Pinpoint the cell where the given text exists, returning its (x, y) midpoint coordinate. 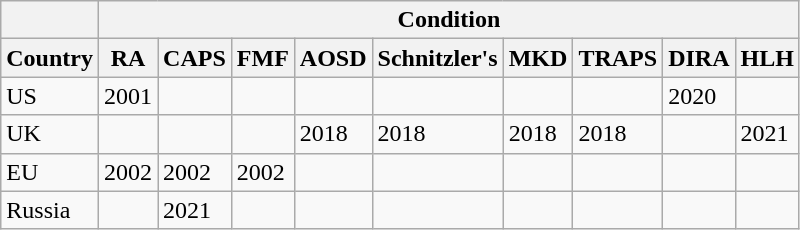
CAPS (195, 58)
DIRA (699, 58)
MKD (538, 58)
2001 (128, 96)
FMF (262, 58)
Condition (448, 20)
AOSD (333, 58)
HLH (767, 58)
TRAPS (618, 58)
2020 (699, 96)
UK (50, 134)
Schnitzler's (438, 58)
Country (50, 58)
Russia (50, 210)
RA (128, 58)
EU (50, 172)
US (50, 96)
